Detect which cell encompasses the target text, then output its [X, Y] center coordinate. 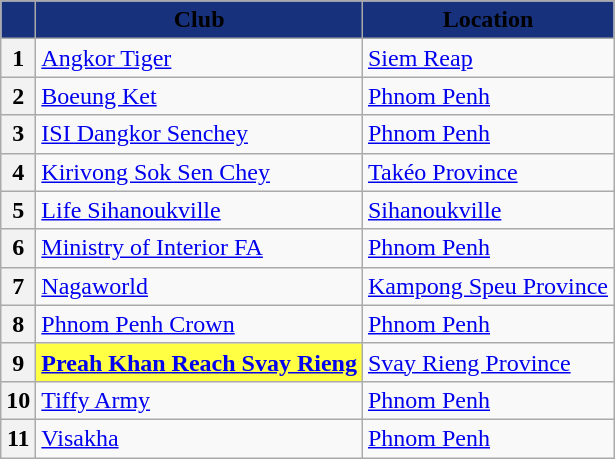
1 [18, 58]
11 [18, 438]
Nagaworld [200, 286]
Ministry of Interior FA [200, 248]
Life Sihanoukville [200, 210]
Location [488, 20]
Svay Rieng Province [488, 362]
Preah Khan Reach Svay Rieng [200, 362]
Takéo Province [488, 172]
5 [18, 210]
Boeung Ket [200, 96]
Club [200, 20]
ISI Dangkor Senchey [200, 134]
10 [18, 400]
Siem Reap [488, 58]
8 [18, 324]
Tiffy Army [200, 400]
Sihanoukville [488, 210]
Phnom Penh Crown [200, 324]
Visakha [200, 438]
6 [18, 248]
7 [18, 286]
3 [18, 134]
Kirivong Sok Sen Chey [200, 172]
2 [18, 96]
Kampong Speu Province [488, 286]
9 [18, 362]
Angkor Tiger [200, 58]
4 [18, 172]
